Provide the (X, Y) coordinate of the cell's center where the given text is located.  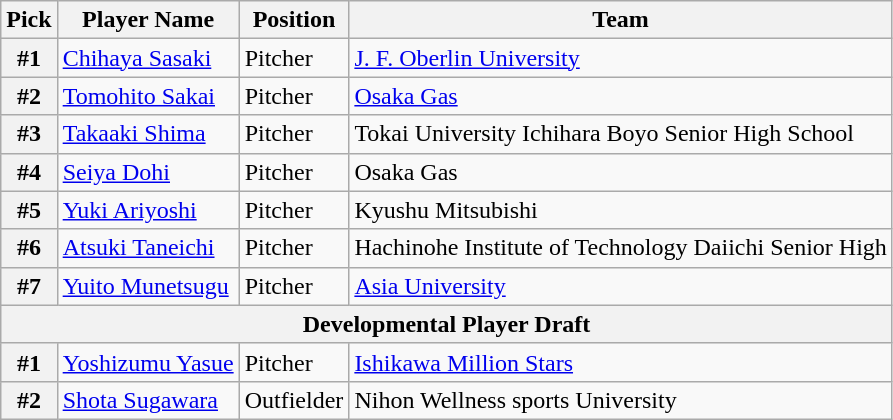
Outfielder (294, 400)
#6 (29, 248)
Kyushu Mitsubishi (620, 210)
#7 (29, 286)
Yoshizumu Yasue (148, 362)
Shota Sugawara (148, 400)
Asia University (620, 286)
Chihaya Sasaki (148, 58)
Ishikawa Million Stars (620, 362)
#4 (29, 172)
Yuito Munetsugu (148, 286)
Developmental Player Draft (447, 324)
#5 (29, 210)
Pick (29, 20)
Team (620, 20)
Hachinohe Institute of Technology Daiichi Senior High (620, 248)
Tomohito Sakai (148, 96)
Player Name (148, 20)
J. F. Oberlin University (620, 58)
Takaaki Shima (148, 134)
Yuki Ariyoshi (148, 210)
Tokai University Ichihara Boyo Senior High School (620, 134)
Position (294, 20)
#3 (29, 134)
Atsuki Taneichi (148, 248)
Seiya Dohi (148, 172)
Nihon Wellness sports University (620, 400)
